Locate the cell with the specified text and output its (x, y) center coordinate. 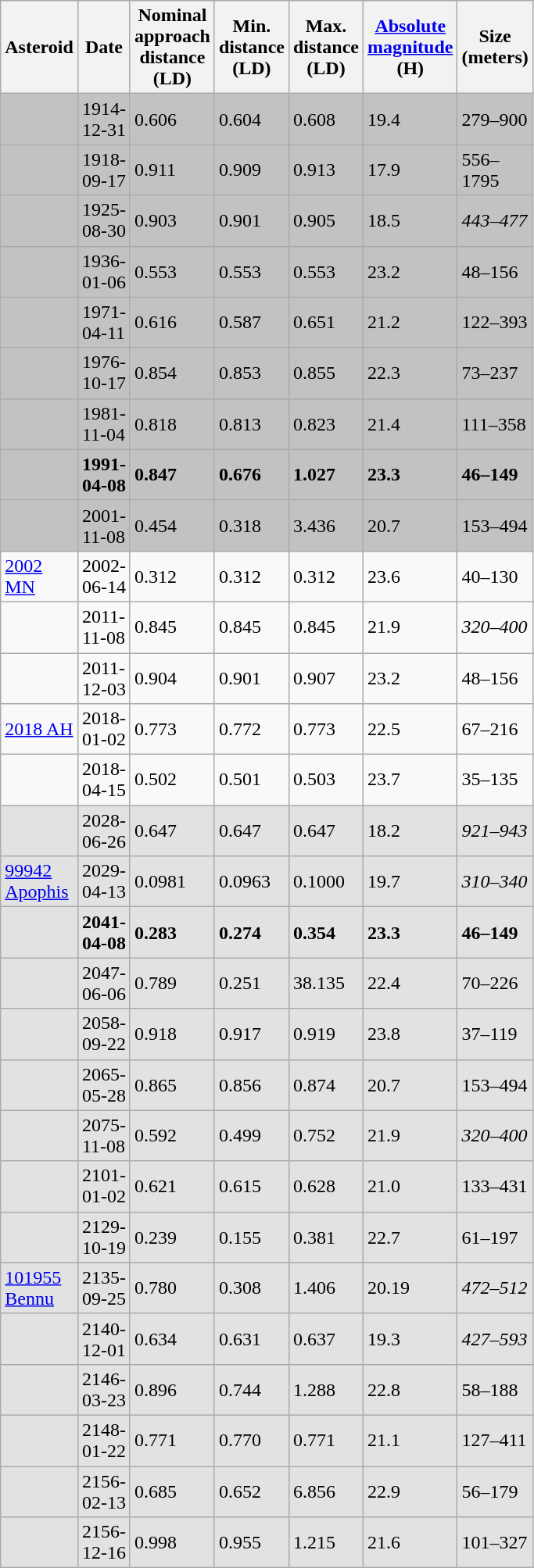
0.608 (325, 119)
2018-01-02 (103, 730)
0.919 (325, 1034)
133–431 (495, 1186)
0.874 (325, 1084)
0.239 (172, 1238)
0.501 (252, 780)
0.998 (172, 1542)
Asteroid (39, 47)
556–1795 (495, 170)
23.8 (410, 1034)
2146-03-23 (103, 1389)
2029-04-13 (103, 881)
37–119 (495, 1034)
Date (103, 47)
17.9 (410, 170)
279–900 (495, 119)
2041-04-08 (103, 933)
18.2 (410, 831)
35–135 (495, 780)
0.918 (172, 1034)
40–130 (495, 577)
1.027 (325, 475)
1971-04-11 (103, 322)
1925-08-30 (103, 220)
38.135 (325, 983)
2101-01-02 (103, 1186)
0.865 (172, 1084)
1918-09-17 (103, 170)
0.744 (252, 1389)
101955 Bennu (39, 1288)
73–237 (495, 373)
2058-09-22 (103, 1034)
472–512 (495, 1288)
6.856 (325, 1491)
1.406 (325, 1288)
22.3 (410, 373)
2018-04-15 (103, 780)
2018 AH (39, 730)
21.1 (410, 1441)
2075-11-08 (103, 1136)
2148-01-22 (103, 1441)
19.3 (410, 1339)
1936-01-06 (103, 272)
1.288 (325, 1389)
0.789 (172, 983)
0.0963 (252, 881)
2001-11-08 (103, 525)
1981-11-04 (103, 423)
19.4 (410, 119)
Max. distance (LD) (325, 47)
2011-12-03 (103, 678)
0.499 (252, 1136)
0.381 (325, 1238)
21.4 (410, 423)
2028-06-26 (103, 831)
0.502 (172, 780)
18.5 (410, 220)
0.274 (252, 933)
0.155 (252, 1238)
2129-10-19 (103, 1238)
Absolute magnitude (H) (410, 47)
0.907 (325, 678)
0.616 (172, 322)
427–593 (495, 1339)
0.604 (252, 119)
1991-04-08 (103, 475)
0.634 (172, 1339)
2047-06-06 (103, 983)
0.823 (325, 423)
67–216 (495, 730)
0.621 (172, 1186)
0.909 (252, 170)
0.628 (325, 1186)
921–943 (495, 831)
0.587 (252, 322)
2135-09-25 (103, 1288)
0.813 (252, 423)
0.0981 (172, 881)
0.308 (252, 1288)
0.685 (172, 1491)
101–327 (495, 1542)
0.503 (325, 780)
61–197 (495, 1238)
0.652 (252, 1491)
0.905 (325, 220)
0.780 (172, 1288)
Nominal approach distance (LD) (172, 47)
22.7 (410, 1238)
310–340 (495, 881)
0.615 (252, 1186)
0.651 (325, 322)
0.772 (252, 730)
2065-05-28 (103, 1084)
0.283 (172, 933)
0.903 (172, 220)
0.606 (172, 119)
0.752 (325, 1136)
21.2 (410, 322)
0.896 (172, 1389)
2011-11-08 (103, 627)
111–358 (495, 423)
2156-02-13 (103, 1491)
2002-06-14 (103, 577)
0.354 (325, 933)
0.854 (172, 373)
58–188 (495, 1389)
19.7 (410, 881)
2140-12-01 (103, 1339)
0.904 (172, 678)
23.6 (410, 577)
20.19 (410, 1288)
443–477 (495, 220)
99942 Apophis (39, 881)
0.592 (172, 1136)
0.637 (325, 1339)
23.7 (410, 780)
0.818 (172, 423)
0.251 (252, 983)
1976-10-17 (103, 373)
22.4 (410, 983)
0.1000 (325, 881)
2156-12-16 (103, 1542)
0.318 (252, 525)
0.913 (325, 170)
70–226 (495, 983)
1914-12-31 (103, 119)
3.436 (325, 525)
0.917 (252, 1034)
21.0 (410, 1186)
21.6 (410, 1542)
0.631 (252, 1339)
22.8 (410, 1389)
0.955 (252, 1542)
Size (meters) (495, 47)
122–393 (495, 322)
Min. distance (LD) (252, 47)
0.853 (252, 373)
0.770 (252, 1441)
0.847 (172, 475)
22.5 (410, 730)
22.9 (410, 1491)
0.454 (172, 525)
0.676 (252, 475)
2002 MN (39, 577)
1.215 (325, 1542)
0.856 (252, 1084)
0.911 (172, 170)
127–411 (495, 1441)
0.855 (325, 373)
56–179 (495, 1491)
